Search for the cell housing the specified text and yield its (x, y) center coordinate. 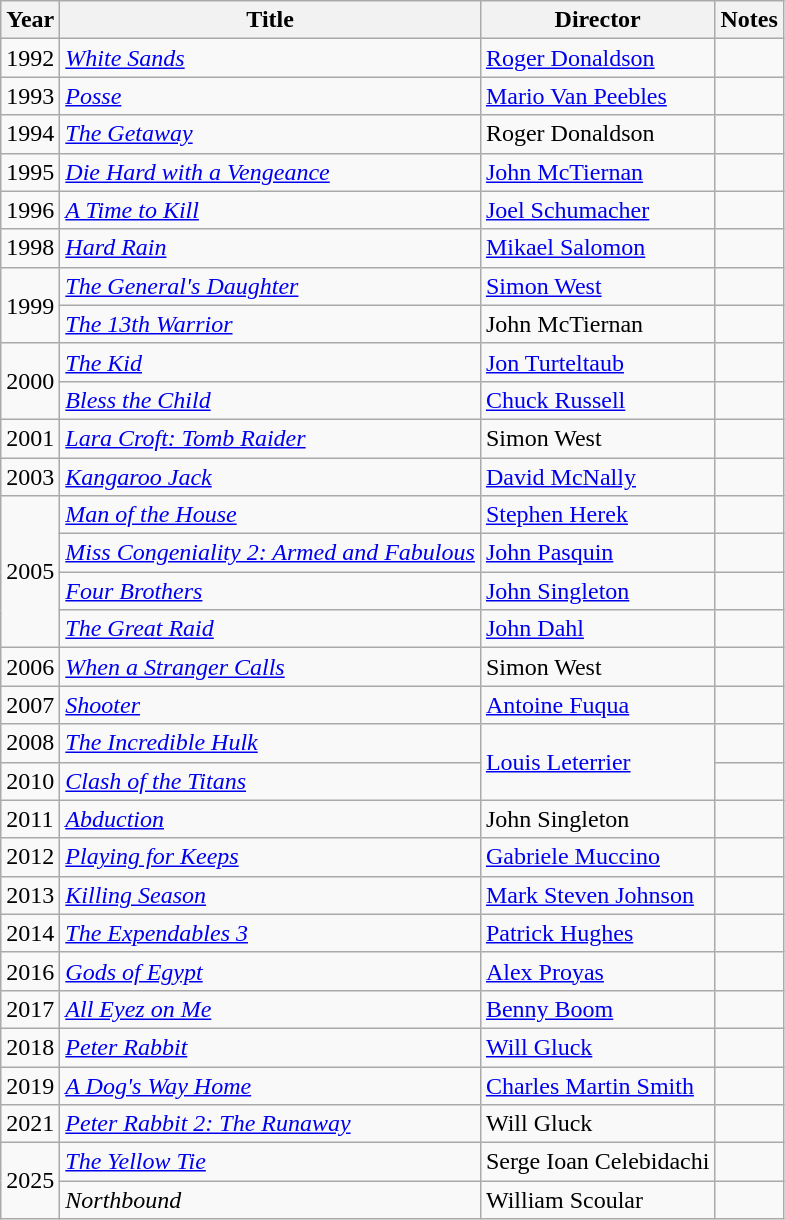
2021 (30, 1124)
All Eyez on Me (270, 1009)
A Time to Kill (270, 210)
2017 (30, 1009)
Playing for Keeps (270, 857)
Peter Rabbit 2: The Runaway (270, 1124)
Charles Martin Smith (598, 1085)
Louis Leterrier (598, 762)
Mario Van Peebles (598, 96)
Peter Rabbit (270, 1047)
2011 (30, 819)
John Pasquin (598, 553)
2014 (30, 933)
Hard Rain (270, 248)
2013 (30, 895)
The Yellow Tie (270, 1162)
Alex Proyas (598, 971)
1996 (30, 210)
Four Brothers (270, 591)
Patrick Hughes (598, 933)
The Incredible Hulk (270, 743)
The General's Daughter (270, 286)
The Getaway (270, 134)
Title (270, 20)
Killing Season (270, 895)
Die Hard with a Vengeance (270, 172)
Northbound (270, 1200)
Mark Steven Johnson (598, 895)
The Expendables 3 (270, 933)
2012 (30, 857)
Miss Congeniality 2: Armed and Fabulous (270, 553)
Director (598, 20)
The Kid (270, 362)
1992 (30, 58)
2010 (30, 781)
2006 (30, 667)
2003 (30, 477)
2008 (30, 743)
A Dog's Way Home (270, 1085)
Lara Croft: Tomb Raider (270, 438)
2001 (30, 438)
Gods of Egypt (270, 971)
1993 (30, 96)
Year (30, 20)
Joel Schumacher (598, 210)
The Great Raid (270, 629)
John Dahl (598, 629)
David McNally (598, 477)
Clash of the Titans (270, 781)
2016 (30, 971)
Mikael Salomon (598, 248)
William Scoular (598, 1200)
1994 (30, 134)
Notes (749, 20)
1995 (30, 172)
When a Stranger Calls (270, 667)
Abduction (270, 819)
Stephen Herek (598, 515)
Kangaroo Jack (270, 477)
Chuck Russell (598, 400)
2019 (30, 1085)
Posse (270, 96)
The 13th Warrior (270, 324)
1998 (30, 248)
2005 (30, 572)
Benny Boom (598, 1009)
2018 (30, 1047)
Gabriele Muccino (598, 857)
White Sands (270, 58)
2000 (30, 381)
2025 (30, 1181)
Jon Turteltaub (598, 362)
Bless the Child (270, 400)
Shooter (270, 705)
1999 (30, 305)
Antoine Fuqua (598, 705)
2007 (30, 705)
Man of the House (270, 515)
Serge Ioan Celebidachi (598, 1162)
